Provide the [X, Y] coordinate of the cell's center where the given text is located.  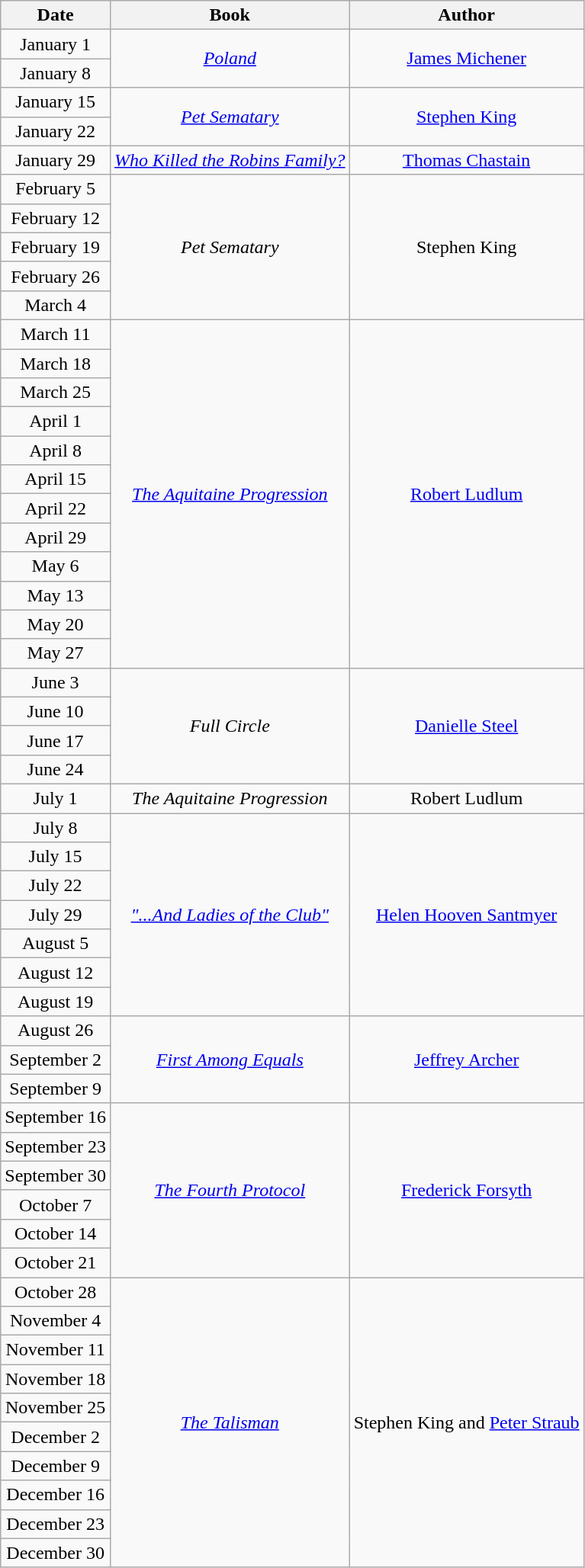
September 23 [56, 1146]
Thomas Chastain [467, 160]
May 27 [56, 653]
Frederick Forsyth [467, 1190]
January 8 [56, 73]
April 29 [56, 537]
February 26 [56, 276]
March 25 [56, 393]
October 14 [56, 1233]
Book [230, 15]
"...And Ladies of the Club" [230, 914]
August 5 [56, 944]
December 9 [56, 1466]
April 8 [56, 451]
June 3 [56, 682]
July 15 [56, 857]
October 7 [56, 1204]
July 8 [56, 827]
January 29 [56, 160]
The Talisman [230, 1422]
December 23 [56, 1524]
May 13 [56, 595]
Danielle Steel [467, 726]
July 22 [56, 886]
April 15 [56, 479]
Helen Hooven Santmyer [467, 914]
Full Circle [230, 726]
March 4 [56, 305]
May 6 [56, 566]
Jeffrey Archer [467, 1060]
August 26 [56, 1031]
James Michener [467, 59]
September 2 [56, 1060]
October 28 [56, 1292]
November 18 [56, 1379]
The Fourth Protocol [230, 1190]
July 29 [56, 915]
September 9 [56, 1089]
February 5 [56, 189]
April 1 [56, 422]
April 22 [56, 508]
November 25 [56, 1408]
February 19 [56, 247]
Who Killed the Robins Family? [230, 160]
January 22 [56, 131]
September 16 [56, 1117]
Poland [230, 59]
May 20 [56, 624]
December 16 [56, 1495]
March 18 [56, 364]
March 11 [56, 334]
June 10 [56, 711]
Author [467, 15]
July 1 [56, 798]
November 4 [56, 1321]
January 1 [56, 44]
December 2 [56, 1437]
Stephen King and Peter Straub [467, 1422]
June 24 [56, 769]
January 15 [56, 102]
First Among Equals [230, 1060]
October 21 [56, 1262]
November 11 [56, 1350]
February 12 [56, 218]
August 19 [56, 1002]
December 30 [56, 1553]
August 12 [56, 973]
September 30 [56, 1175]
June 17 [56, 740]
Date [56, 15]
